Pinpoint the cell where the given text exists, returning its (x, y) midpoint coordinate. 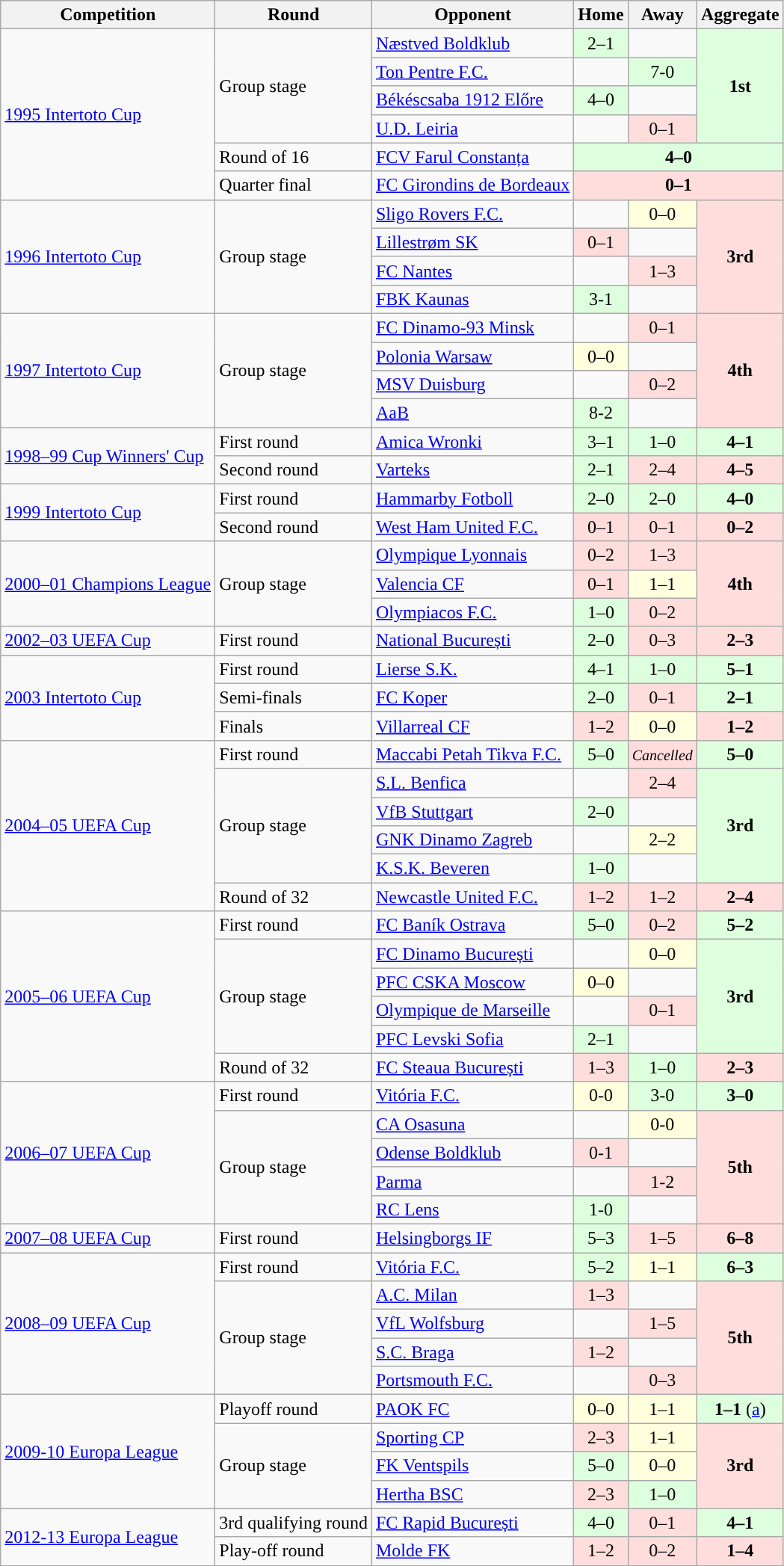
Quarter final (294, 185)
FC Baník Ostrava (472, 925)
Lierse S.K. (472, 669)
Helsingborgs IF (472, 1238)
Aggregate (740, 15)
S.C. Braga (472, 1352)
Sligo Rovers F.C. (472, 214)
3-1 (601, 299)
Polonia Warsaw (472, 357)
Maccabi Petah Tikva F.C. (472, 754)
National București (472, 641)
Hertha BSC (472, 1494)
Amica Wronki (472, 442)
Competition (108, 15)
2012-13 Europa League (108, 1537)
1-2 (662, 1181)
West Ham United F.C. (472, 527)
Opponent (472, 15)
2007–08 UEFA Cup (108, 1238)
Valencia CF (472, 584)
1–4 (740, 1551)
1999 Intertoto Cup (108, 513)
Molde FK (472, 1551)
Round (294, 15)
Playoff round (294, 1409)
A.C. Milan (472, 1295)
1st (740, 86)
2005–06 UEFA Cup (108, 996)
Næstved Boldklub (472, 43)
RC Lens (472, 1209)
1996 Intertoto Cup (108, 256)
FC Girondins de Bordeaux (472, 185)
5–3 (601, 1238)
Lillestrøm SK (472, 242)
FC Nantes (472, 271)
2000–01 Champions League (108, 584)
FC Dinamo București (472, 954)
3–1 (601, 442)
MSV Duisburg (472, 385)
Parma (472, 1181)
Portsmouth F.C. (472, 1381)
S.L. Benfica (472, 783)
AaB (472, 413)
Sporting CP (472, 1437)
2004–05 UEFA Cup (108, 825)
Hammarby Fotboll (472, 499)
K.S.K. Beveren (472, 869)
3-0 (662, 1096)
3–0 (740, 1096)
Home (601, 15)
2008–09 UEFA Cup (108, 1324)
1997 Intertoto Cup (108, 370)
8-2 (601, 413)
FK Ventspils (472, 1466)
Varteks (472, 470)
2006–07 UEFA Cup (108, 1153)
1995 Intertoto Cup (108, 114)
2002–03 UEFA Cup (108, 641)
GNK Dinamo Zagreb (472, 840)
PFC Levski Sofia (472, 1039)
U.D. Leiria (472, 129)
Olympique Lyonnais (472, 555)
FC Rapid București (472, 1523)
FC Steaua București (472, 1067)
2003 Intertoto Cup (108, 697)
Ton Pentre F.C. (472, 72)
Villarreal CF (472, 726)
PAOK FC (472, 1409)
5–1 (740, 669)
Semi-finals (294, 697)
Békéscsaba 1912 Előre (472, 100)
1–1 (a) (740, 1409)
FC Dinamo-93 Minsk (472, 327)
FC Koper (472, 697)
0-1 (601, 1153)
PFC CSKA Moscow (472, 982)
Odense Boldklub (472, 1153)
1998–99 Cup Winners' Cup (108, 456)
CA Osasuna (472, 1124)
Olympiacos F.C. (472, 612)
7-0 (662, 72)
Away (662, 15)
2–2 (662, 840)
Play-off round (294, 1551)
VfB Stuttgart (472, 811)
4–5 (740, 470)
FCV Farul Constanța (472, 157)
3rd qualifying round (294, 1523)
Olympique de Marseille (472, 1011)
Finals (294, 726)
6–8 (740, 1238)
Round of 16 (294, 157)
Cancelled (662, 754)
VfL Wolfsburg (472, 1324)
Newcastle United F.C. (472, 897)
FBK Kaunas (472, 299)
6–3 (740, 1267)
2009-10 Europa League (108, 1452)
1-0 (601, 1209)
